Scan for the cell matching the given text and deliver its (x, y) coordinate at center. 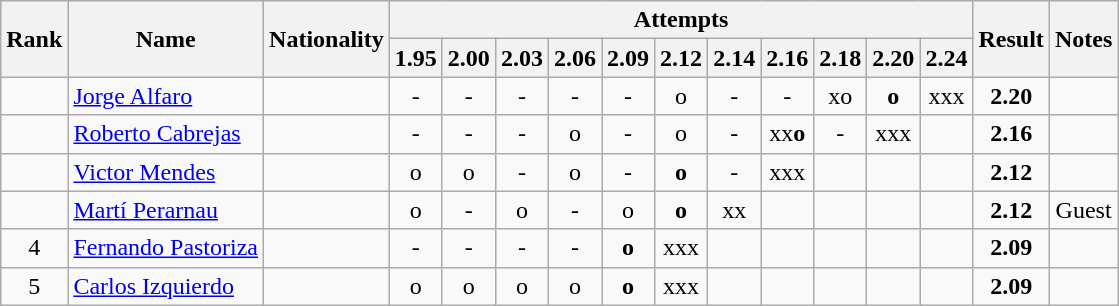
Result (1011, 39)
Notes (1083, 39)
2.06 (574, 58)
2.00 (468, 58)
5 (34, 286)
xx (734, 210)
Guest (1083, 210)
Fernando Pastoriza (166, 248)
Name (166, 39)
xxo (788, 134)
2.14 (734, 58)
Nationality (327, 39)
2.03 (522, 58)
Rank (34, 39)
Carlos Izquierdo (166, 286)
4 (34, 248)
Attempts (681, 20)
Martí Perarnau (166, 210)
Victor Mendes (166, 172)
Roberto Cabrejas (166, 134)
2.18 (840, 58)
2.24 (946, 58)
1.95 (416, 58)
xo (840, 96)
Jorge Alfaro (166, 96)
